Output the [X, Y] coordinate of the center of the cell containing the given text.  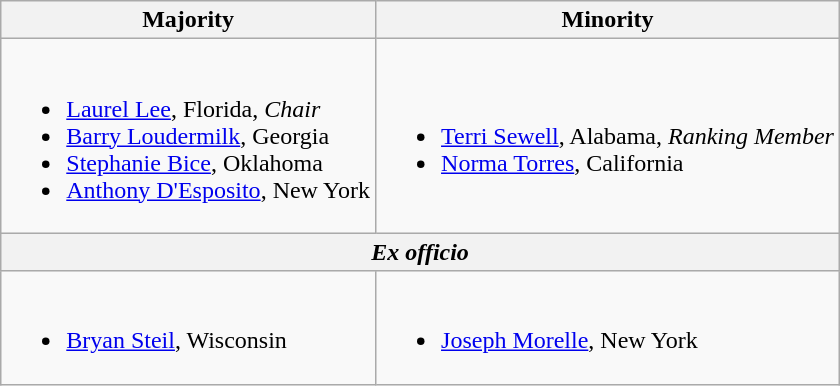
Terri Sewell, Alabama, Ranking MemberNorma Torres, California [608, 136]
Ex officio [420, 252]
Joseph Morelle, New York [608, 328]
Minority [608, 20]
Laurel Lee, Florida, ChairBarry Loudermilk, GeorgiaStephanie Bice, OklahomaAnthony D'Esposito, New York [188, 136]
Majority [188, 20]
Bryan Steil, Wisconsin [188, 328]
